From the cell containing the given text, extract its center point as (x, y) coordinate. 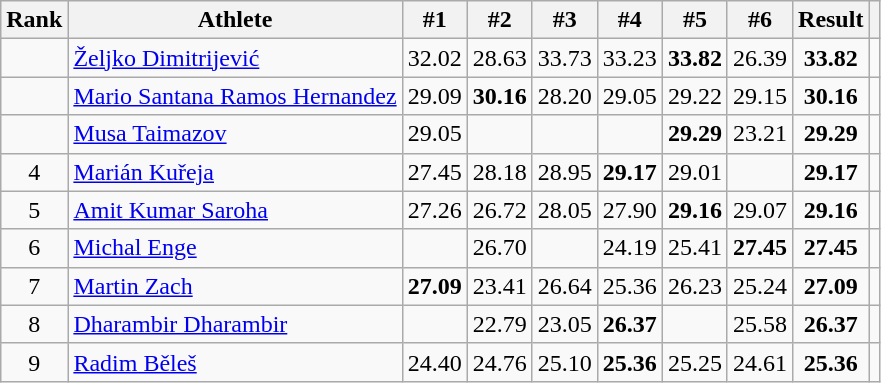
24.61 (760, 362)
27.90 (630, 210)
25.24 (760, 286)
25.58 (760, 324)
#3 (564, 20)
26.72 (500, 210)
4 (34, 172)
Amit Kumar Saroha (235, 210)
23.05 (564, 324)
8 (34, 324)
Michal Enge (235, 248)
26.70 (500, 248)
29.07 (760, 210)
25.10 (564, 362)
24.76 (500, 362)
22.79 (500, 324)
5 (34, 210)
#2 (500, 20)
Marián Kuřeja (235, 172)
#6 (760, 20)
9 (34, 362)
28.63 (500, 58)
#5 (694, 20)
29.22 (694, 96)
#1 (434, 20)
29.01 (694, 172)
Athlete (235, 20)
29.09 (434, 96)
Martin Zach (235, 286)
Mario Santana Ramos Hernandez (235, 96)
26.39 (760, 58)
Rank (34, 20)
Željko Dimitrijević (235, 58)
7 (34, 286)
25.41 (694, 248)
24.40 (434, 362)
26.64 (564, 286)
33.23 (630, 58)
32.02 (434, 58)
#4 (630, 20)
23.21 (760, 134)
25.25 (694, 362)
24.19 (630, 248)
28.95 (564, 172)
27.26 (434, 210)
Radim Běleš (235, 362)
Dharambir Dharambir (235, 324)
Result (831, 20)
33.73 (564, 58)
28.20 (564, 96)
28.05 (564, 210)
28.18 (500, 172)
29.15 (760, 96)
6 (34, 248)
Musa Taimazov (235, 134)
26.23 (694, 286)
23.41 (500, 286)
